Provide the [x, y] coordinate of the cell's center where the given text is located.  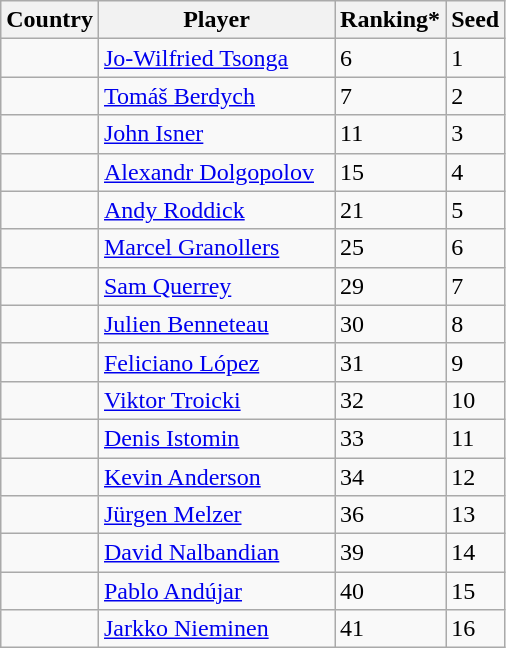
Sam Querrey [216, 286]
Jürgen Melzer [216, 515]
Julien Benneteau [216, 324]
3 [476, 134]
13 [476, 515]
Ranking* [390, 20]
Seed [476, 20]
Player [216, 20]
Pablo Andújar [216, 591]
34 [390, 477]
Denis Istomin [216, 438]
33 [390, 438]
Tomáš Berdych [216, 96]
Country [50, 20]
8 [476, 324]
30 [390, 324]
Kevin Anderson [216, 477]
41 [390, 629]
9 [476, 362]
Feliciano López [216, 362]
32 [390, 400]
5 [476, 210]
Viktor Troicki [216, 400]
Alexandr Dolgopolov [216, 172]
Jo-Wilfried Tsonga [216, 58]
12 [476, 477]
40 [390, 591]
David Nalbandian [216, 553]
36 [390, 515]
1 [476, 58]
John Isner [216, 134]
21 [390, 210]
Andy Roddick [216, 210]
4 [476, 172]
14 [476, 553]
Marcel Granollers [216, 248]
25 [390, 248]
10 [476, 400]
Jarkko Nieminen [216, 629]
16 [476, 629]
29 [390, 286]
2 [476, 96]
39 [390, 553]
31 [390, 362]
